Extract the [x, y] coordinate from the center of the cell holding the provided text.  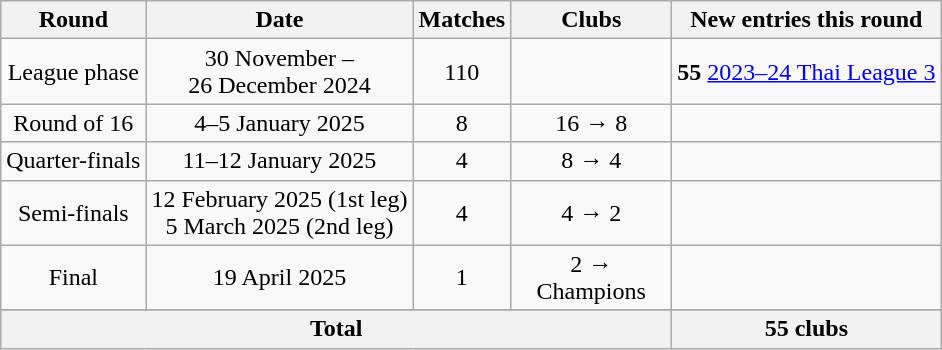
Final [74, 278]
Semi-finals [74, 212]
Round [74, 20]
League phase [74, 72]
Date [280, 20]
55 clubs [806, 329]
110 [462, 72]
New entries this round [806, 20]
55 2023–24 Thai League 3 [806, 72]
12 February 2025 (1st leg)5 March 2025 (2nd leg) [280, 212]
4–5 January 2025 [280, 123]
8 [462, 123]
Round of 16 [74, 123]
Clubs [592, 20]
30 November –26 December 2024 [280, 72]
11–12 January 2025 [280, 161]
Matches [462, 20]
1 [462, 278]
2 → Champions [592, 278]
Total [336, 329]
16 → 8 [592, 123]
Quarter-finals [74, 161]
8 → 4 [592, 161]
19 April 2025 [280, 278]
4 → 2 [592, 212]
